Capture the cell that displays the provided text and extract its [X, Y] central coordinate. 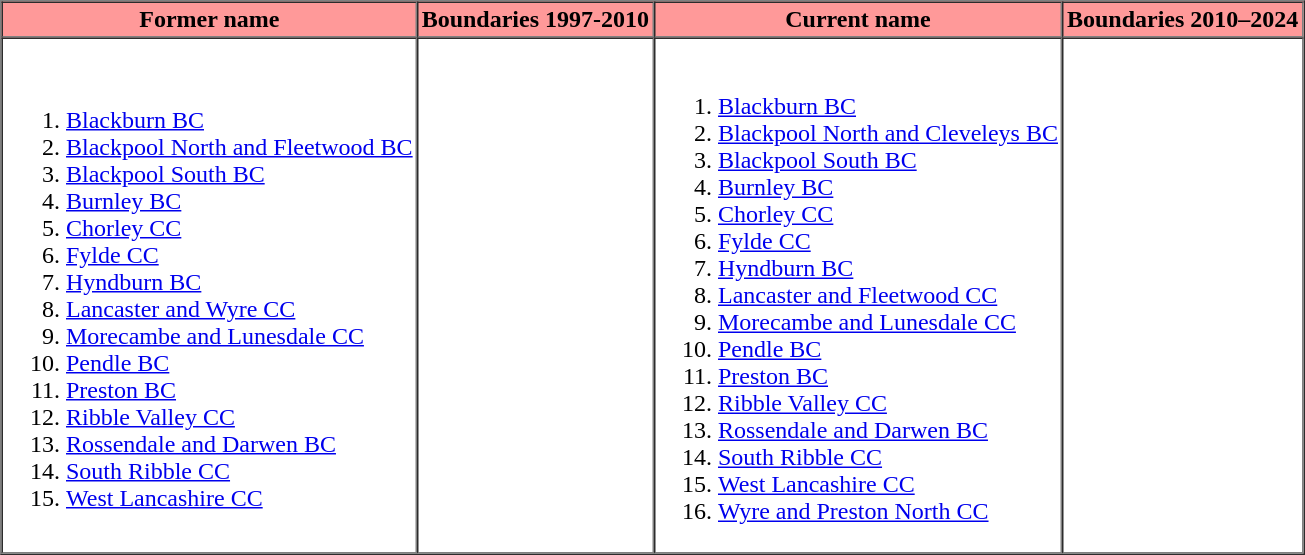
Former name [210, 20]
Boundaries 1997-2010 [535, 20]
Current name [858, 20]
Boundaries 2010–2024 [1182, 20]
